Capture the cell that displays the provided text and extract its [x, y] central coordinate. 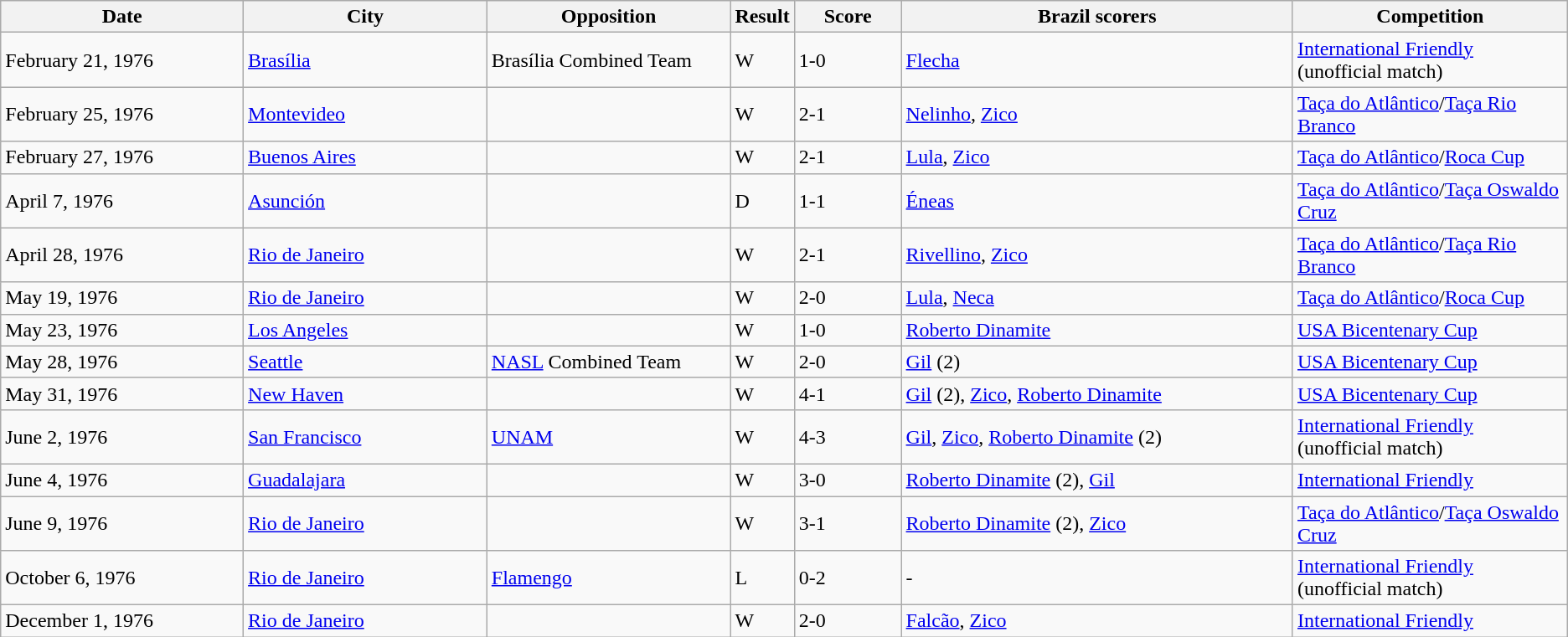
3-0 [848, 480]
Brasília Combined Team [608, 60]
3-1 [848, 522]
Lula, Neca [1097, 298]
Gil (2), Zico, Roberto Dinamite [1097, 393]
Rivellino, Zico [1097, 254]
Opposition [608, 17]
Nelinho, Zico [1097, 114]
New Haven [365, 393]
Falcão, Zico [1097, 621]
February 25, 1976 [122, 114]
City [365, 17]
San Francisco [365, 437]
4-1 [848, 393]
Éneas [1097, 201]
Brasília [365, 60]
June 4, 1976 [122, 480]
May 31, 1976 [122, 393]
February 27, 1976 [122, 157]
Roberto Dinamite (2), Zico [1097, 522]
D [762, 201]
Result [762, 17]
Montevideo [365, 114]
UNAM [608, 437]
April 28, 1976 [122, 254]
October 6, 1976 [122, 578]
1-1 [848, 201]
May 19, 1976 [122, 298]
L [762, 578]
Asunción [365, 201]
June 9, 1976 [122, 522]
4-3 [848, 437]
Flecha [1097, 60]
0-2 [848, 578]
May 28, 1976 [122, 362]
Score [848, 17]
Seattle [365, 362]
Guadalajara [365, 480]
- [1097, 578]
Lula, Zico [1097, 157]
NASL Combined Team [608, 362]
June 2, 1976 [122, 437]
Roberto Dinamite (2), Gil [1097, 480]
Flamengo [608, 578]
Gil, Zico, Roberto Dinamite (2) [1097, 437]
December 1, 1976 [122, 621]
May 23, 1976 [122, 330]
Los Angeles [365, 330]
Competition [1430, 17]
Date [122, 17]
Buenos Aires [365, 157]
Roberto Dinamite [1097, 330]
Gil (2) [1097, 362]
February 21, 1976 [122, 60]
April 7, 1976 [122, 201]
Brazil scorers [1097, 17]
